Determine the (x, y) coordinate at the center of the cell enclosing the given text.  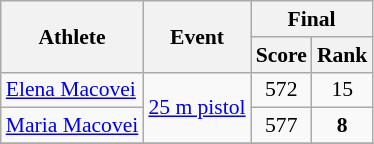
Maria Macovei (72, 126)
Elena Macovei (72, 90)
577 (282, 126)
Event (196, 36)
Athlete (72, 36)
Score (282, 55)
8 (342, 126)
Final (312, 19)
Rank (342, 55)
572 (282, 90)
15 (342, 90)
25 m pistol (196, 108)
